From the cell containing the given text, extract its center point as (x, y) coordinate. 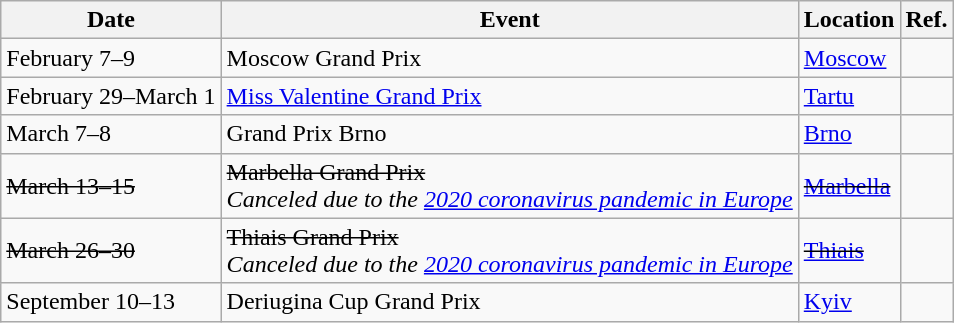
Miss Valentine Grand Prix (510, 96)
Tartu (849, 96)
February 29–March 1 (111, 96)
Moscow (849, 58)
Marbella Grand PrixCanceled due to the 2020 coronavirus pandemic in Europe (510, 186)
Thiais Grand PrixCanceled due to the 2020 coronavirus pandemic in Europe (510, 250)
Location (849, 20)
Event (510, 20)
Ref. (926, 20)
Grand Prix Brno (510, 134)
Brno (849, 134)
Kyiv (849, 302)
Moscow Grand Prix (510, 58)
March 13–15 (111, 186)
February 7–9 (111, 58)
Deriugina Cup Grand Prix (510, 302)
Marbella (849, 186)
March 26–30 (111, 250)
March 7–8 (111, 134)
Date (111, 20)
Thiais (849, 250)
September 10–13 (111, 302)
